Return the (X, Y) coordinate for the center point of the cell that contains the specified text.  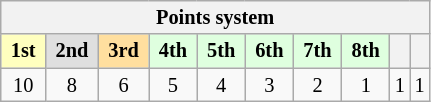
8th (366, 51)
7th (317, 51)
5th (221, 51)
2 (317, 85)
1st (24, 51)
10 (24, 85)
Points system (216, 17)
4 (221, 85)
8 (72, 85)
4th (173, 51)
6 (123, 85)
3rd (123, 51)
6th (269, 51)
3 (269, 85)
2nd (72, 51)
5 (173, 85)
